Detect which cell encompasses the target text, then output its [x, y] center coordinate. 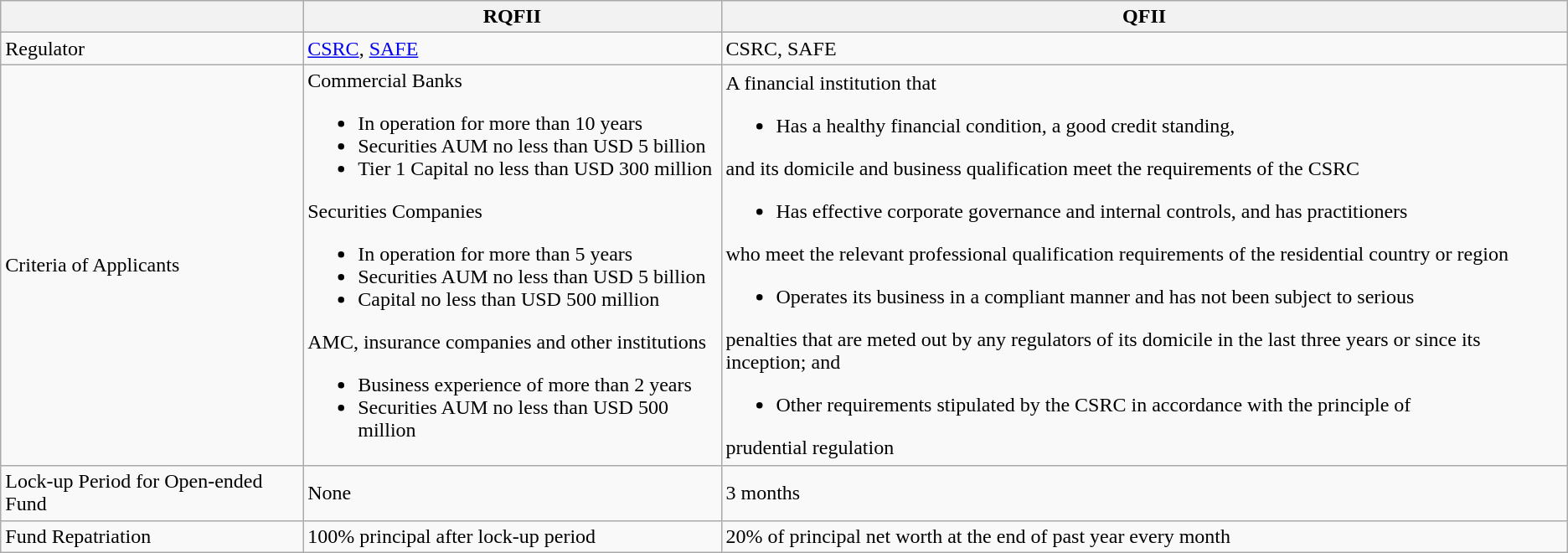
Regulator [152, 49]
RQFII [513, 17]
Lock-up Period for Open-ended Fund [152, 493]
3 months [1144, 493]
Fund Repatriation [152, 536]
Criteria of Applicants [152, 265]
20% of principal net worth at the end of past year every month [1144, 536]
QFII [1144, 17]
None [513, 493]
100% principal after lock-up period [513, 536]
